Return [X, Y] of the center of cell containing provided text 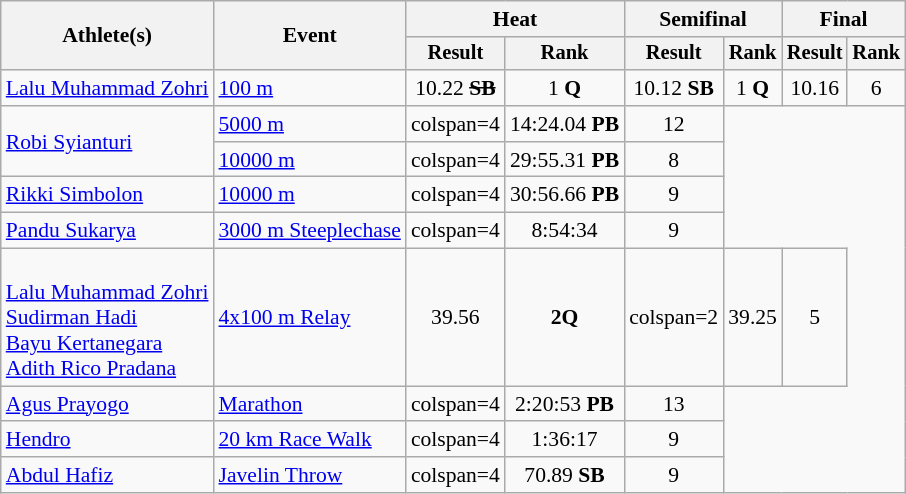
3000 m Steeplechase [310, 231]
5000 m [310, 124]
10.12 SB [674, 88]
Semifinal [703, 19]
Pandu Sukarya [108, 231]
12 [674, 124]
6 [876, 88]
Event [310, 36]
4x100 m Relay [310, 318]
Final [844, 19]
39.25 [752, 318]
Lalu Muhammad Zohri Sudirman Hadi Bayu Kertanegara Adith Rico Pradana [108, 318]
100 m [310, 88]
Marathon [310, 404]
8 [674, 160]
2Q [564, 318]
30:56.66 PB [564, 195]
10.16 [815, 88]
14:24.04 PB [564, 124]
8:54:34 [564, 231]
Hendro [108, 440]
13 [674, 404]
Abdul Hafiz [108, 475]
29:55.31 PB [564, 160]
colspan=2 [674, 318]
Robi Syianturi [108, 142]
Rikki Simbolon [108, 195]
10.22 SB [456, 88]
Heat [515, 19]
1:36:17 [564, 440]
5 [815, 318]
20 km Race Walk [310, 440]
Javelin Throw [310, 475]
Athlete(s) [108, 36]
70.89 SB [564, 475]
Agus Prayogo [108, 404]
Lalu Muhammad Zohri [108, 88]
39.56 [456, 318]
2:20:53 PB [564, 404]
